From the cell containing the given text, extract its center point as [x, y] coordinate. 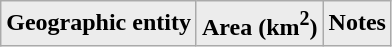
Notes [357, 24]
Area (km2) [260, 24]
Geographic entity [99, 24]
